Output the (x, y) coordinate of the center of the cell containing the given text.  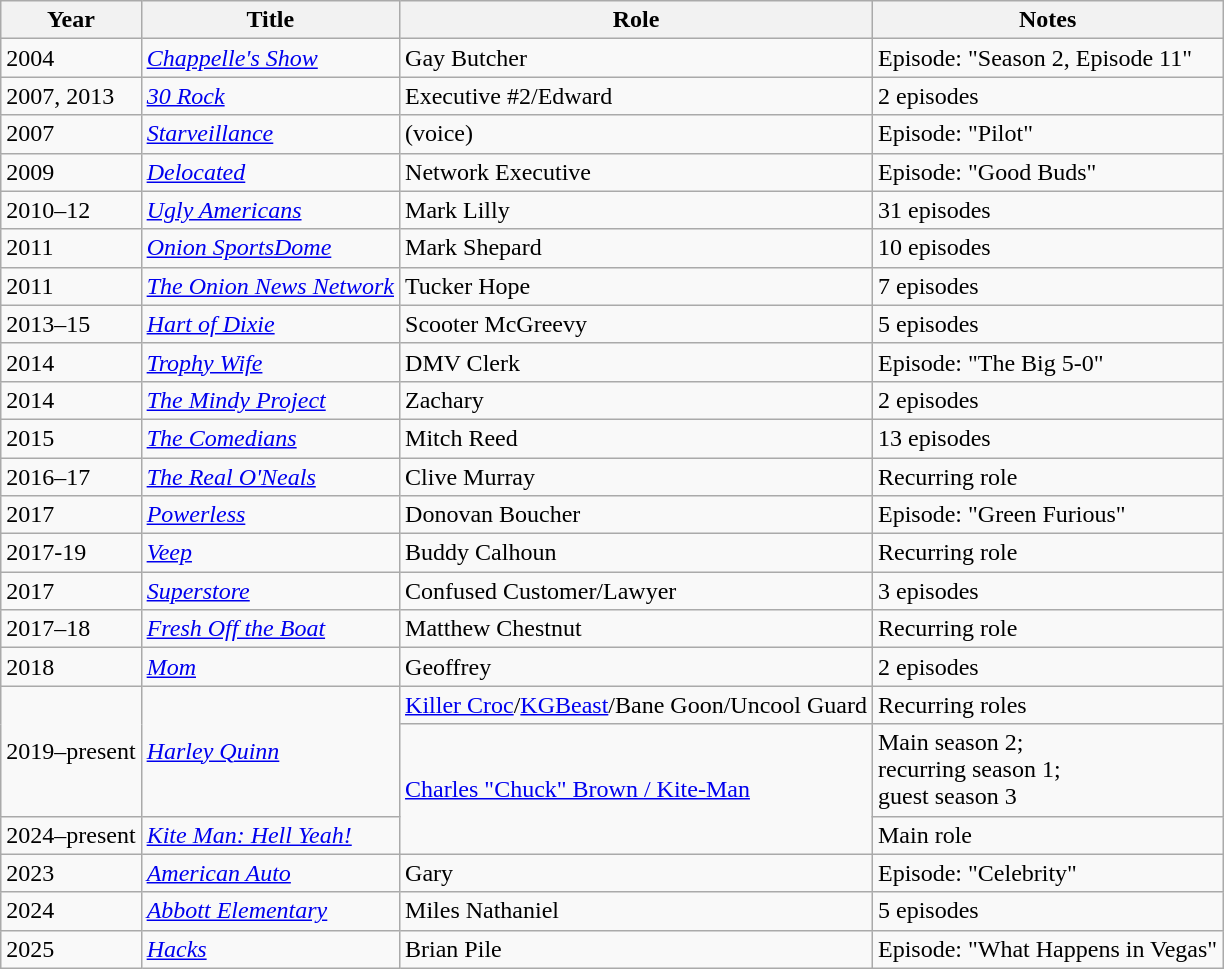
Chappelle's Show (270, 58)
2016–17 (71, 477)
2015 (71, 438)
31 episodes (1047, 210)
Matthew Chestnut (636, 629)
Trophy Wife (270, 362)
American Auto (270, 873)
Gay Butcher (636, 58)
7 episodes (1047, 286)
2017-19 (71, 553)
2013–15 (71, 324)
Title (270, 20)
Buddy Calhoun (636, 553)
Main role (1047, 835)
Geoffrey (636, 667)
Delocated (270, 172)
Superstore (270, 591)
Brian Pile (636, 949)
Episode: "Celebrity" (1047, 873)
Scooter McGreevy (636, 324)
Zachary (636, 400)
2018 (71, 667)
2017–18 (71, 629)
Year (71, 20)
Donovan Boucher (636, 515)
2004 (71, 58)
2025 (71, 949)
The Mindy Project (270, 400)
Ugly Americans (270, 210)
Confused Customer/Lawyer (636, 591)
Notes (1047, 20)
(voice) (636, 134)
3 episodes (1047, 591)
2009 (71, 172)
2007 (71, 134)
Episode: "What Happens in Vegas" (1047, 949)
Gary (636, 873)
Network Executive (636, 172)
2010–12 (71, 210)
Powerless (270, 515)
Killer Croc/KGBeast/Bane Goon/Uncool Guard (636, 705)
Tucker Hope (636, 286)
Episode: "The Big 5-0" (1047, 362)
Veep (270, 553)
2024–present (71, 835)
Episode: "Season 2, Episode 11" (1047, 58)
2024 (71, 911)
Abbott Elementary (270, 911)
Onion SportsDome (270, 248)
Mom (270, 667)
30 Rock (270, 96)
The Onion News Network (270, 286)
Hart of Dixie (270, 324)
Mark Shepard (636, 248)
Episode: "Pilot" (1047, 134)
Recurring roles (1047, 705)
Role (636, 20)
Charles "Chuck" Brown / Kite-Man (636, 789)
2023 (71, 873)
10 episodes (1047, 248)
Executive #2/Edward (636, 96)
Harley Quinn (270, 751)
Episode: "Green Furious" (1047, 515)
The Real O'Neals (270, 477)
DMV Clerk (636, 362)
Mitch Reed (636, 438)
Clive Murray (636, 477)
Main season 2;recurring season 1;guest season 3 (1047, 770)
Kite Man: Hell Yeah! (270, 835)
The Comedians (270, 438)
2019–present (71, 751)
Starveillance (270, 134)
Hacks (270, 949)
Miles Nathaniel (636, 911)
Mark Lilly (636, 210)
13 episodes (1047, 438)
Fresh Off the Boat (270, 629)
Episode: "Good Buds" (1047, 172)
2007, 2013 (71, 96)
